Scan for the cell matching the given text and deliver its (X, Y) coordinate at center. 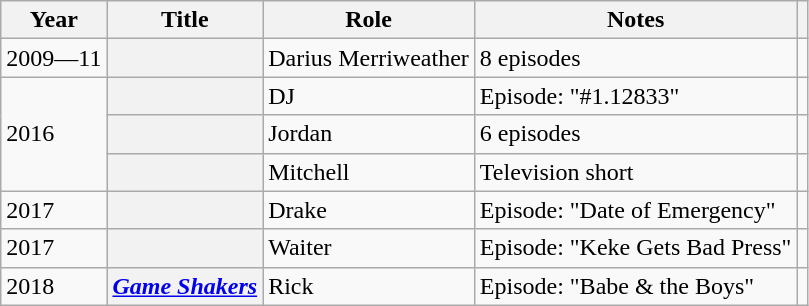
Episode: "Babe & the Boys" (636, 286)
2018 (54, 286)
6 episodes (636, 134)
2009—11 (54, 58)
Waiter (369, 248)
Jordan (369, 134)
Game Shakers (185, 286)
Role (369, 20)
Episode: "Keke Gets Bad Press" (636, 248)
Title (185, 20)
Rick (369, 286)
Drake (369, 210)
Notes (636, 20)
Episode: "#1.12833" (636, 96)
Mitchell (369, 172)
8 episodes (636, 58)
Darius Merriweather (369, 58)
Episode: "Date of Emergency" (636, 210)
2016 (54, 134)
DJ (369, 96)
Year (54, 20)
Television short (636, 172)
